Detect which cell encompasses the target text, then output its [x, y] center coordinate. 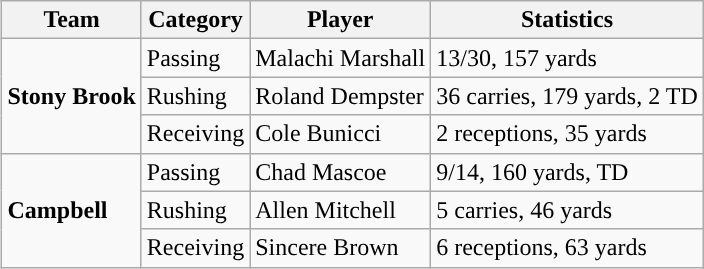
Chad Mascoe [340, 172]
13/30, 157 yards [568, 58]
Roland Dempster [340, 96]
Allen Mitchell [340, 210]
2 receptions, 35 yards [568, 134]
Sincere Brown [340, 248]
Statistics [568, 20]
36 carries, 179 yards, 2 TD [568, 96]
5 carries, 46 yards [568, 210]
Stony Brook [72, 96]
Cole Bunicci [340, 134]
9/14, 160 yards, TD [568, 172]
Campbell [72, 210]
Category [195, 20]
Malachi Marshall [340, 58]
6 receptions, 63 yards [568, 248]
Player [340, 20]
Team [72, 20]
